Return [X, Y] of the center of cell containing provided text 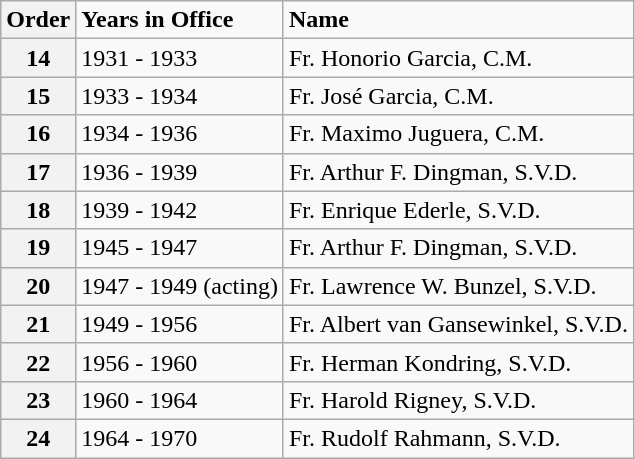
Fr. Honorio Garcia, C.M. [458, 58]
20 [38, 286]
1947 - 1949 (acting) [180, 286]
Fr. Herman Kondring, S.V.D. [458, 362]
Fr. José Garcia, C.M. [458, 96]
Fr. Harold Rigney, S.V.D. [458, 400]
15 [38, 96]
22 [38, 362]
1960 - 1964 [180, 400]
Fr. Albert van Gansewinkel, S.V.D. [458, 324]
1964 - 1970 [180, 438]
1934 - 1936 [180, 134]
18 [38, 210]
23 [38, 400]
Fr. Rudolf Rahmann, S.V.D. [458, 438]
Fr. Maximo Juguera, C.M. [458, 134]
Fr. Lawrence W. Bunzel, S.V.D. [458, 286]
1939 - 1942 [180, 210]
1949 - 1956 [180, 324]
19 [38, 248]
21 [38, 324]
24 [38, 438]
1945 - 1947 [180, 248]
Years in Office [180, 20]
16 [38, 134]
1936 - 1939 [180, 172]
Order [38, 20]
1956 - 1960 [180, 362]
17 [38, 172]
1931 - 1933 [180, 58]
Name [458, 20]
Fr. Enrique Ederle, S.V.D. [458, 210]
1933 - 1934 [180, 96]
14 [38, 58]
